Provide the [x, y] coordinate of the cell's center where the given text is located.  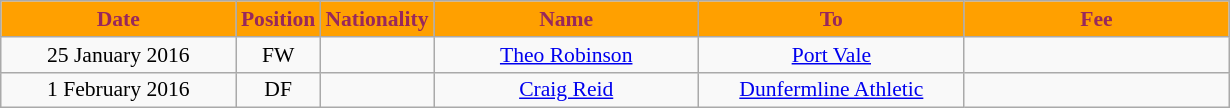
FW [278, 55]
Nationality [376, 19]
Date [118, 19]
Craig Reid [566, 90]
To [832, 19]
DF [278, 90]
1 February 2016 [118, 90]
Position [278, 19]
Fee [1096, 19]
Name [566, 19]
Port Vale [832, 55]
Theo Robinson [566, 55]
Dunfermline Athletic [832, 90]
25 January 2016 [118, 55]
